Locate the cell with the specified text and output its [X, Y] center coordinate. 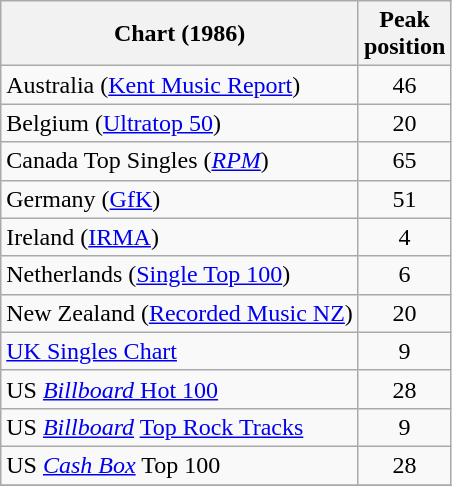
Australia (Kent Music Report) [180, 85]
US Billboard Hot 100 [180, 389]
Belgium (Ultratop 50) [180, 123]
New Zealand (Recorded Music NZ) [180, 313]
US Cash Box Top 100 [180, 465]
46 [404, 85]
US Billboard Top Rock Tracks [180, 427]
Germany (GfK) [180, 199]
6 [404, 275]
65 [404, 161]
Netherlands (Single Top 100) [180, 275]
Peakposition [404, 34]
UK Singles Chart [180, 351]
Ireland (IRMA) [180, 237]
Chart (1986) [180, 34]
4 [404, 237]
Canada Top Singles (RPM) [180, 161]
51 [404, 199]
